Provide the [X, Y] coordinate of the cell's center where the given text is located.  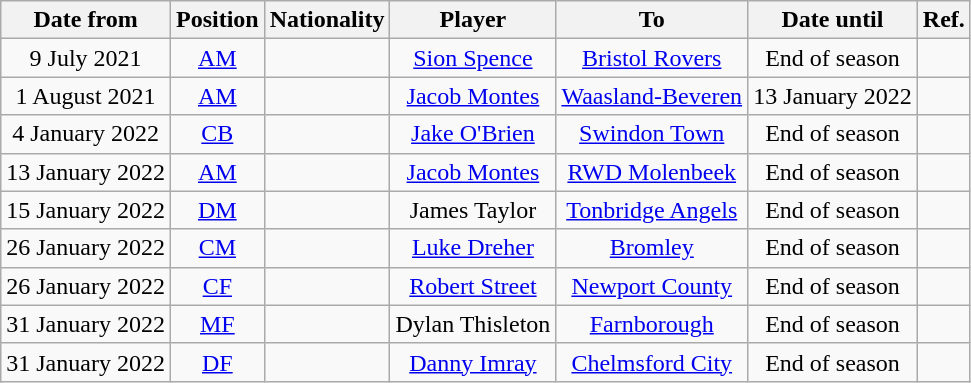
To [652, 20]
Dylan Thisleton [473, 324]
Waasland-Beveren [652, 96]
DF [217, 362]
Jake O'Brien [473, 134]
Newport County [652, 286]
CB [217, 134]
Bristol Rovers [652, 58]
James Taylor [473, 210]
Farnborough [652, 324]
15 January 2022 [86, 210]
Chelmsford City [652, 362]
Date from [86, 20]
1 August 2021 [86, 96]
Nationality [327, 20]
RWD Molenbeek [652, 172]
Robert Street [473, 286]
CM [217, 248]
Date until [833, 20]
Sion Spence [473, 58]
MF [217, 324]
Bromley [652, 248]
Danny Imray [473, 362]
Swindon Town [652, 134]
9 July 2021 [86, 58]
Position [217, 20]
DM [217, 210]
CF [217, 286]
Luke Dreher [473, 248]
Ref. [944, 20]
Tonbridge Angels [652, 210]
Player [473, 20]
4 January 2022 [86, 134]
